Extract the [X, Y] coordinate from the center of the cell holding the provided text.  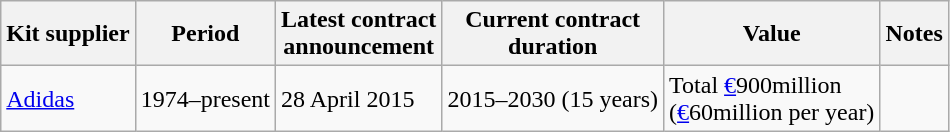
1974–present [205, 98]
Notes [914, 34]
28 April 2015 [359, 98]
Current contractduration [553, 34]
Value [772, 34]
Period [205, 34]
Total €900million (€60million per year) [772, 98]
Kit supplier [68, 34]
Latest contractannouncement [359, 34]
Adidas [68, 98]
2015–2030 (15 years) [553, 98]
